Provide the [X, Y] coordinate of the cell's center where the given text is located.  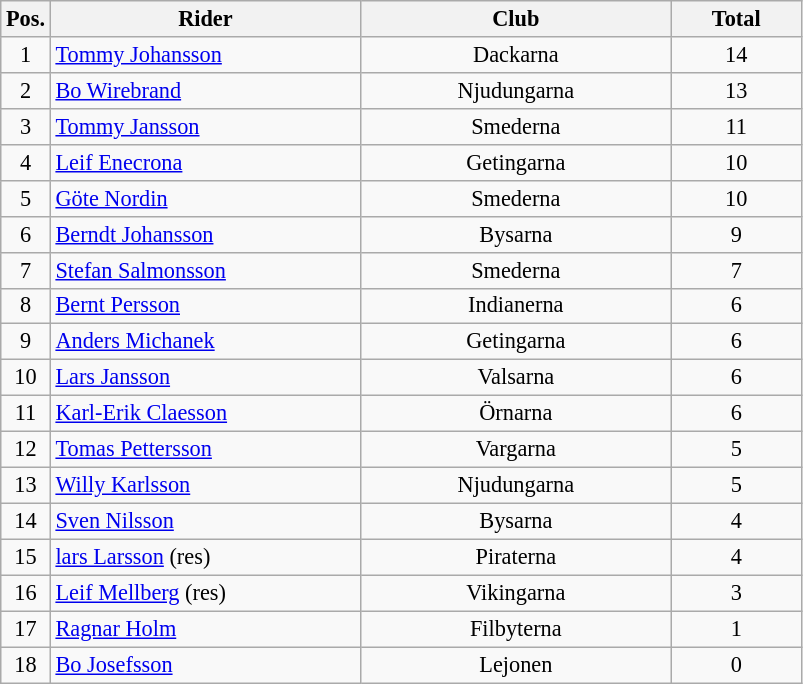
Tommy Johansson [205, 55]
Göte Nordin [205, 198]
Leif Enecrona [205, 162]
12 [26, 450]
17 [26, 629]
Indianerna [516, 306]
Filbyterna [516, 629]
Bernt Persson [205, 306]
Vargarna [516, 450]
Berndt Johansson [205, 234]
15 [26, 557]
2 [26, 90]
Sven Nilsson [205, 521]
Tomas Pettersson [205, 450]
16 [26, 593]
Rider [205, 19]
Bo Josefsson [205, 665]
Dackarna [516, 55]
Stefan Salmonsson [205, 270]
Total [736, 19]
8 [26, 306]
Vikingarna [516, 593]
Willy Karlsson [205, 485]
Piraterna [516, 557]
Club [516, 19]
Örnarna [516, 414]
Karl-Erik Claesson [205, 414]
Bo Wirebrand [205, 90]
Pos. [26, 19]
Anders Michanek [205, 342]
Ragnar Holm [205, 629]
Leif Mellberg (res) [205, 593]
Lars Jansson [205, 378]
Tommy Jansson [205, 126]
0 [736, 665]
Valsarna [516, 378]
Lejonen [516, 665]
lars Larsson (res) [205, 557]
18 [26, 665]
